Search for the cell housing the specified text and yield its (X, Y) center coordinate. 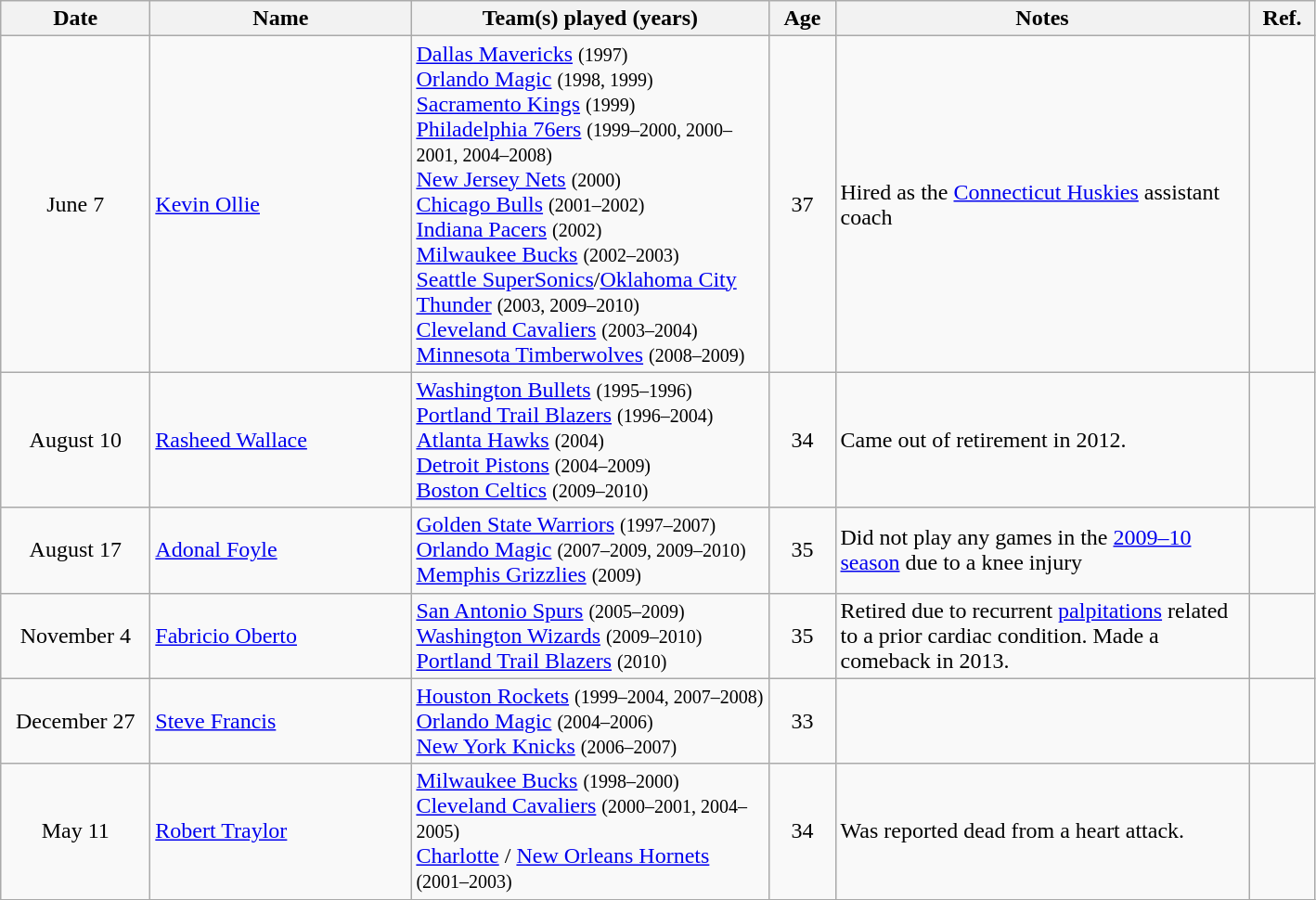
August 17 (76, 550)
33 (802, 721)
Age (802, 19)
Houston Rockets (1999–2004, 2007–2008)Orlando Magic (2004–2006)New York Knicks (2006–2007) (590, 721)
June 7 (76, 204)
Fabricio Oberto (280, 636)
San Antonio Spurs (2005–2009)Washington Wizards (2009–2010)Portland Trail Blazers (2010) (590, 636)
November 4 (76, 636)
37 (802, 204)
August 10 (76, 440)
Adonal Foyle (280, 550)
Date (76, 19)
May 11 (76, 831)
Was reported dead from a heart attack. (1042, 831)
Milwaukee Bucks (1998–2000)Cleveland Cavaliers (2000–2001, 2004–2005)Charlotte / New Orleans Hornets (2001–2003) (590, 831)
Notes (1042, 19)
Hired as the Connecticut Huskies assistant coach (1042, 204)
Robert Traylor (280, 831)
December 27 (76, 721)
Name (280, 19)
Golden State Warriors (1997–2007)Orlando Magic (2007–2009, 2009–2010)Memphis Grizzlies (2009) (590, 550)
Steve Francis (280, 721)
Team(s) played (years) (590, 19)
Came out of retirement in 2012. (1042, 440)
Retired due to recurrent palpitations related to a prior cardiac condition. Made a comeback in 2013. (1042, 636)
Washington Bullets (1995–1996)Portland Trail Blazers (1996–2004)Atlanta Hawks (2004)Detroit Pistons (2004–2009)Boston Celtics (2009–2010) (590, 440)
Ref. (1283, 19)
Did not play any games in the 2009–10 season due to a knee injury (1042, 550)
Kevin Ollie (280, 204)
Rasheed Wallace (280, 440)
